Pinpoint the cell where the given text exists, returning its (X, Y) midpoint coordinate. 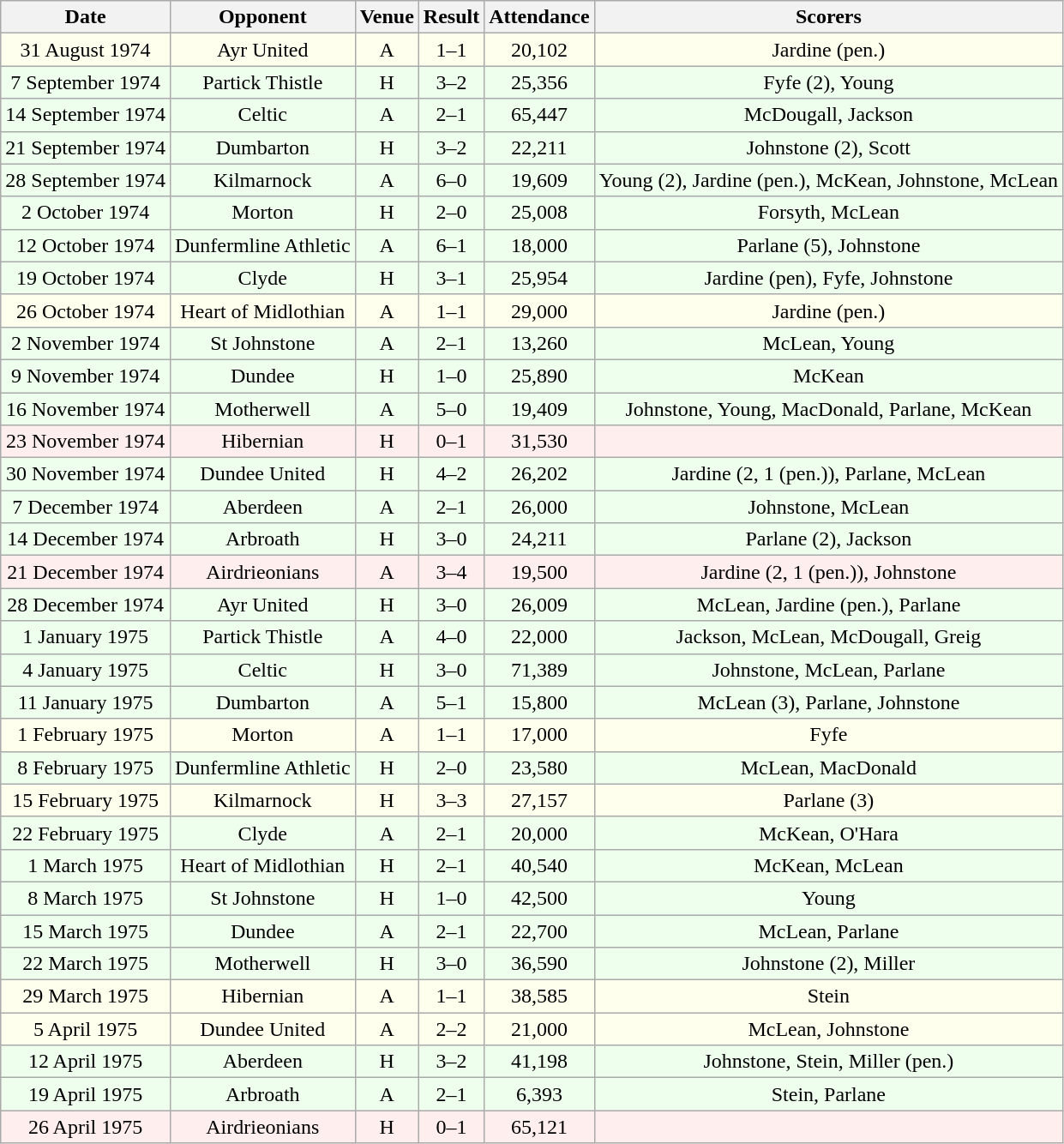
23 November 1974 (86, 442)
36,590 (539, 964)
Jackson, McLean, McDougall, Greig (828, 637)
Fyfe (2), Young (828, 82)
Opponent (262, 17)
28 December 1974 (86, 605)
12 October 1974 (86, 245)
Scorers (828, 17)
4–0 (451, 637)
Johnstone (2), Scott (828, 148)
9 November 1974 (86, 376)
Johnstone, Young, MacDonald, Parlane, McKean (828, 409)
McKean (828, 376)
71,389 (539, 670)
Jardine (2, 1 (pen.)), Johnstone (828, 572)
22,000 (539, 637)
5 April 1975 (86, 1029)
4–2 (451, 474)
17,000 (539, 735)
Attendance (539, 17)
29,000 (539, 310)
19 April 1975 (86, 1094)
65,121 (539, 1127)
21,000 (539, 1029)
Johnstone, Stein, Miller (pen.) (828, 1062)
8 March 1975 (86, 898)
22,700 (539, 930)
14 December 1974 (86, 539)
Young (2), Jardine (pen.), McKean, Johnstone, McLean (828, 180)
26,000 (539, 507)
15,800 (539, 702)
27,157 (539, 800)
3–3 (451, 800)
31 August 1974 (86, 50)
22 February 1975 (86, 833)
Johnstone, McLean, Parlane (828, 670)
McLean, MacDonald (828, 768)
Result (451, 17)
26,009 (539, 605)
26 October 1974 (86, 310)
30 November 1974 (86, 474)
Fyfe (828, 735)
5–1 (451, 702)
3–4 (451, 572)
19,409 (539, 409)
6,393 (539, 1094)
8 February 1975 (86, 768)
6–1 (451, 245)
18,000 (539, 245)
7 September 1974 (86, 82)
McKean, McLean (828, 865)
Parlane (2), Jackson (828, 539)
McLean, Johnstone (828, 1029)
2–2 (451, 1029)
McKean, O'Hara (828, 833)
McLean, Parlane (828, 930)
29 March 1975 (86, 996)
3–1 (451, 278)
16 November 1974 (86, 409)
25,356 (539, 82)
Stein, Parlane (828, 1094)
22,211 (539, 148)
Parlane (5), Johnstone (828, 245)
5–0 (451, 409)
4 January 1975 (86, 670)
14 September 1974 (86, 115)
40,540 (539, 865)
Forsyth, McLean (828, 213)
12 April 1975 (86, 1062)
Stein (828, 996)
11 January 1975 (86, 702)
19,609 (539, 180)
13,260 (539, 343)
Jardine (2, 1 (pen.)), Parlane, McLean (828, 474)
7 December 1974 (86, 507)
21 September 1974 (86, 148)
41,198 (539, 1062)
McLean, Jardine (pen.), Parlane (828, 605)
25,890 (539, 376)
15 March 1975 (86, 930)
20,000 (539, 833)
24,211 (539, 539)
Young (828, 898)
42,500 (539, 898)
1 January 1975 (86, 637)
20,102 (539, 50)
2 November 1974 (86, 343)
38,585 (539, 996)
23,580 (539, 768)
6–0 (451, 180)
Parlane (3) (828, 800)
Johnstone, McLean (828, 507)
25,954 (539, 278)
1 March 1975 (86, 865)
McDougall, Jackson (828, 115)
65,447 (539, 115)
26 April 1975 (86, 1127)
Venue (387, 17)
28 September 1974 (86, 180)
25,008 (539, 213)
26,202 (539, 474)
21 December 1974 (86, 572)
19,500 (539, 572)
2 October 1974 (86, 213)
22 March 1975 (86, 964)
Date (86, 17)
McLean, Young (828, 343)
31,530 (539, 442)
15 February 1975 (86, 800)
19 October 1974 (86, 278)
Jardine (pen), Fyfe, Johnstone (828, 278)
McLean (3), Parlane, Johnstone (828, 702)
Johnstone (2), Miller (828, 964)
1 February 1975 (86, 735)
